Pinpoint the cell where the given text exists, returning its [x, y] midpoint coordinate. 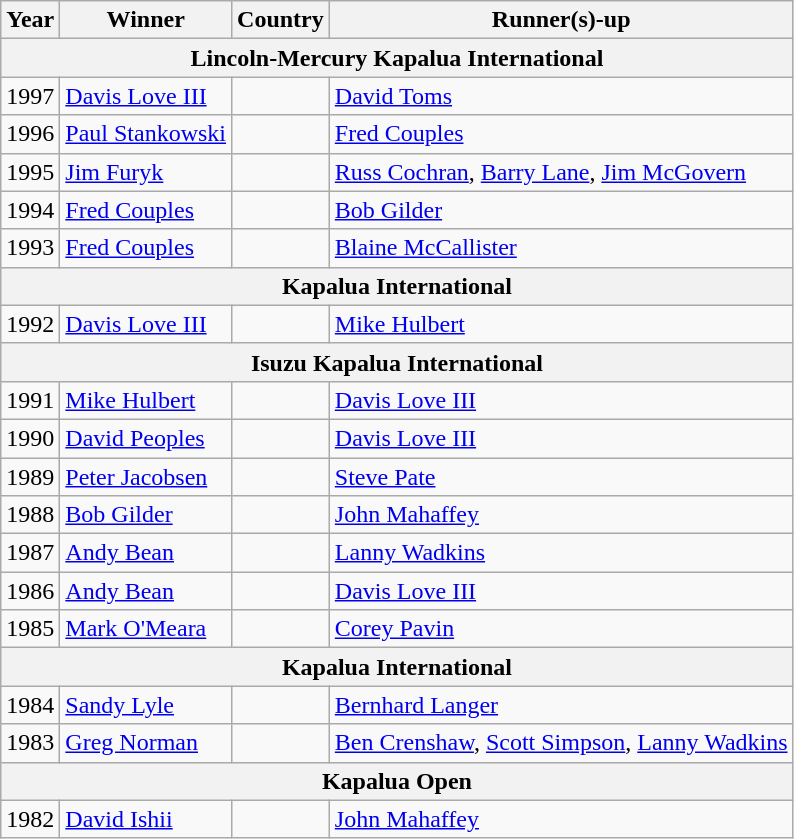
Country [281, 20]
Ben Crenshaw, Scott Simpson, Lanny Wadkins [561, 743]
Mark O'Meara [146, 629]
Bernhard Langer [561, 705]
David Peoples [146, 438]
1990 [30, 438]
1987 [30, 553]
Lincoln-Mercury Kapalua International [397, 58]
1992 [30, 324]
David Toms [561, 96]
1984 [30, 705]
Corey Pavin [561, 629]
1995 [30, 172]
Year [30, 20]
1997 [30, 96]
Jim Furyk [146, 172]
Runner(s)-up [561, 20]
1983 [30, 743]
1985 [30, 629]
1996 [30, 134]
1986 [30, 591]
1994 [30, 210]
Russ Cochran, Barry Lane, Jim McGovern [561, 172]
1991 [30, 400]
Blaine McCallister [561, 248]
Isuzu Kapalua International [397, 362]
Greg Norman [146, 743]
1982 [30, 819]
1993 [30, 248]
David Ishii [146, 819]
1988 [30, 515]
Peter Jacobsen [146, 477]
Kapalua Open [397, 781]
Paul Stankowski [146, 134]
Sandy Lyle [146, 705]
Winner [146, 20]
Steve Pate [561, 477]
1989 [30, 477]
Lanny Wadkins [561, 553]
